Identify which cell holds the provided text, then report its [X, Y] central coordinate. 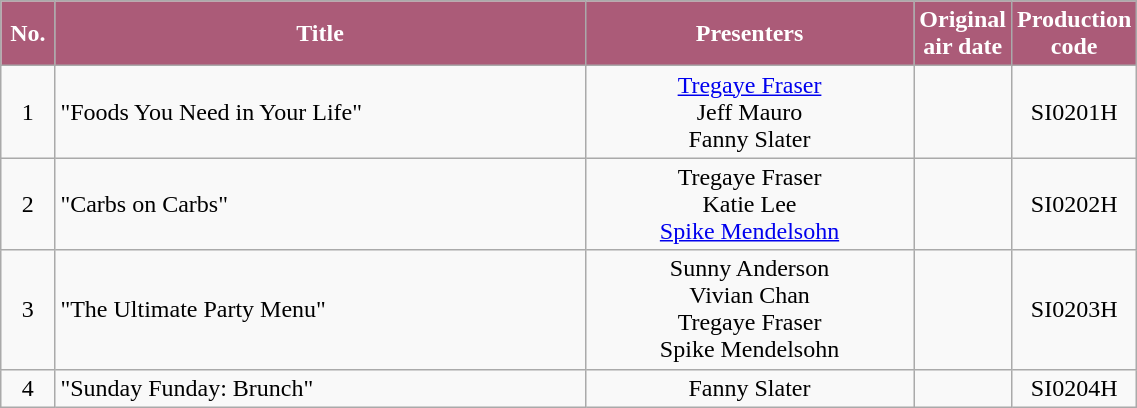
3 [28, 310]
SI0202H [1074, 204]
Productioncode [1074, 34]
SI0203H [1074, 310]
Sunny AndersonVivian ChanTregaye FraserSpike Mendelsohn [750, 310]
Fanny Slater [750, 388]
4 [28, 388]
Title [320, 34]
"The Ultimate Party Menu" [320, 310]
Tregaye FraserKatie LeeSpike Mendelsohn [750, 204]
"Carbs on Carbs" [320, 204]
SI0204H [1074, 388]
No. [28, 34]
1 [28, 112]
"Foods You Need in Your Life" [320, 112]
Originalair date [963, 34]
"Sunday Funday: Brunch" [320, 388]
2 [28, 204]
Tregaye FraserJeff MauroFanny Slater [750, 112]
Presenters [750, 34]
SI0201H [1074, 112]
